Return the [X, Y] coordinate for the center point of the cell that contains the specified text.  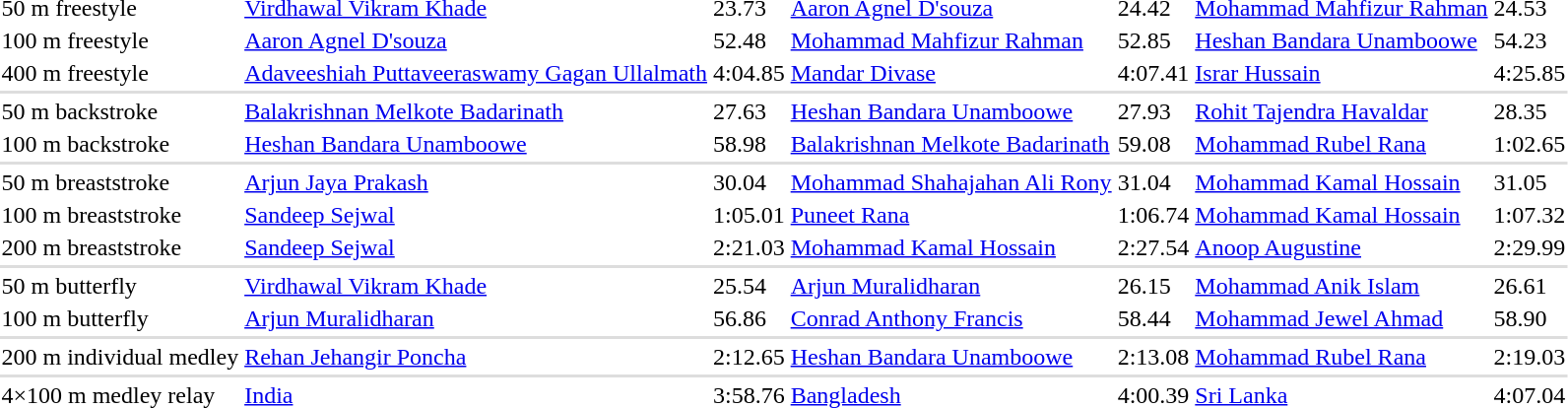
2:21.03 [749, 247]
26.15 [1153, 286]
100 m butterfly [120, 318]
Puneet Rana [951, 215]
26.61 [1530, 286]
59.08 [1153, 144]
Mohammad Anik Islam [1341, 286]
27.63 [749, 111]
58.90 [1530, 318]
Mohammad Mahfizur Rahman [951, 40]
Mohammad Shahajahan Ali Rony [951, 182]
4:07.41 [1153, 73]
400 m freestyle [120, 73]
200 m breaststroke [120, 247]
Rohit Tajendra Havaldar [1341, 111]
1:02.65 [1530, 144]
100 m breaststroke [120, 215]
Arjun Jaya Prakash [477, 182]
27.93 [1153, 111]
Aaron Agnel D'souza [477, 40]
Conrad Anthony Francis [951, 318]
30.04 [749, 182]
52.48 [749, 40]
Israr Hussain [1341, 73]
58.44 [1153, 318]
100 m freestyle [120, 40]
2:27.54 [1153, 247]
1:07.32 [1530, 215]
Mandar Divase [951, 73]
28.35 [1530, 111]
Virdhawal Vikram Khade [477, 286]
1:06.74 [1153, 215]
2:19.03 [1530, 357]
Adaveeshiah Puttaveeraswamy Gagan Ullalmath [477, 73]
100 m backstroke [120, 144]
56.86 [749, 318]
52.85 [1153, 40]
Mohammad Jewel Ahmad [1341, 318]
50 m breaststroke [120, 182]
2:13.08 [1153, 357]
54.23 [1530, 40]
31.04 [1153, 182]
58.98 [749, 144]
200 m individual medley [120, 357]
2:12.65 [749, 357]
4:25.85 [1530, 73]
25.54 [749, 286]
50 m butterfly [120, 286]
2:29.99 [1530, 247]
1:05.01 [749, 215]
31.05 [1530, 182]
50 m backstroke [120, 111]
Rehan Jehangir Poncha [477, 357]
4:04.85 [749, 73]
Anoop Augustine [1341, 247]
